Extract the (x, y) coordinate from the center of the cell holding the provided text.  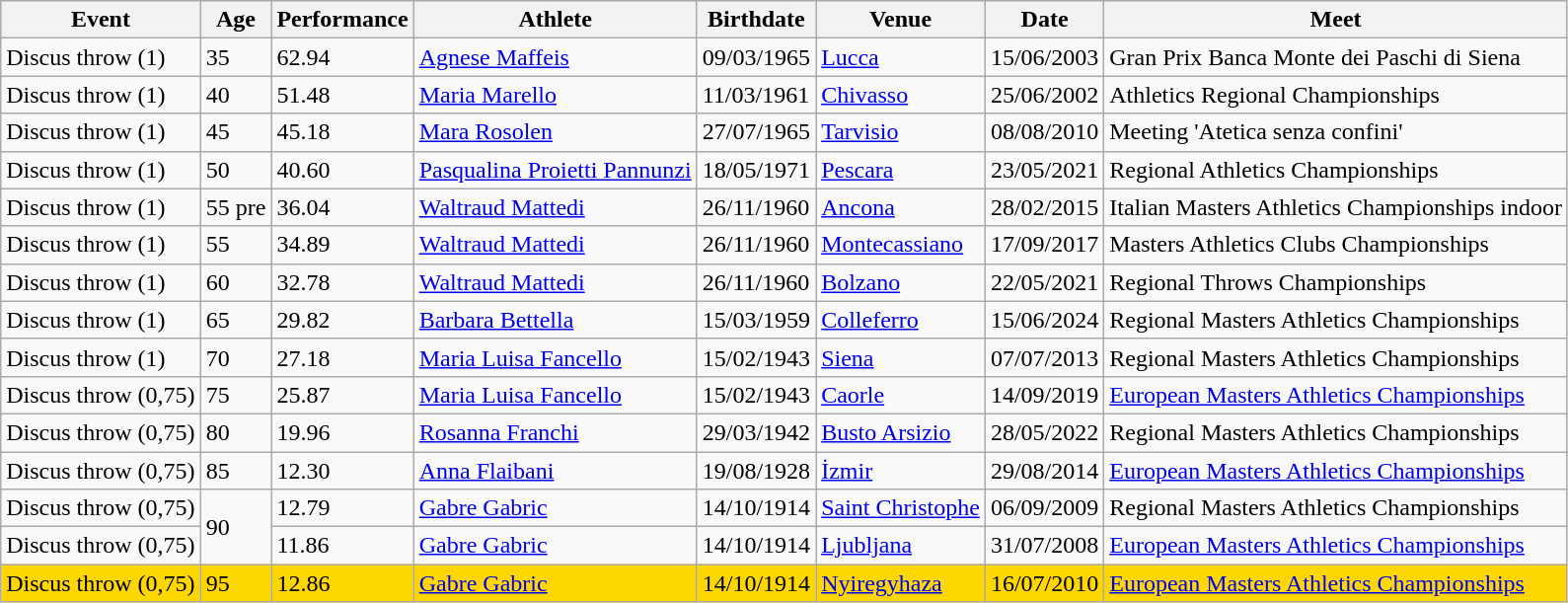
65 (236, 320)
29/03/1942 (756, 432)
18/05/1971 (756, 170)
11/03/1961 (756, 95)
Meet (1336, 20)
Lucca (901, 57)
Chivasso (901, 95)
55 (236, 245)
07/07/2013 (1044, 357)
75 (236, 395)
14/09/2019 (1044, 395)
Italian Masters Athletics Championships indoor (1336, 207)
Montecassiano (901, 245)
22/05/2021 (1044, 282)
35 (236, 57)
Caorle (901, 395)
34.89 (342, 245)
Saint Christophe (901, 508)
Meeting 'Atetica senza confini' (1336, 132)
62.94 (342, 57)
19/08/1928 (756, 471)
Gran Prix Banca Monte dei Paschi di Siena (1336, 57)
Anna Flaibani (555, 471)
Tarvisio (901, 132)
28/02/2015 (1044, 207)
29.82 (342, 320)
90 (236, 527)
Athlete (555, 20)
Masters Athletics Clubs Championships (1336, 245)
95 (236, 583)
16/07/2010 (1044, 583)
27.18 (342, 357)
09/03/1965 (756, 57)
55 pre (236, 207)
Rosanna Franchi (555, 432)
Agnese Maffeis (555, 57)
45.18 (342, 132)
29/08/2014 (1044, 471)
Age (236, 20)
Bolzano (901, 282)
12.86 (342, 583)
Regional Athletics Championships (1336, 170)
17/09/2017 (1044, 245)
12.30 (342, 471)
Mara Rosolen (555, 132)
25.87 (342, 395)
51.48 (342, 95)
40.60 (342, 170)
Nyiregyhaza (901, 583)
19.96 (342, 432)
Performance (342, 20)
Maria Marello (555, 95)
Barbara Bettella (555, 320)
85 (236, 471)
28/05/2022 (1044, 432)
Ljubljana (901, 546)
15/06/2024 (1044, 320)
45 (236, 132)
12.79 (342, 508)
Venue (901, 20)
Athletics Regional Championships (1336, 95)
Birthdate (756, 20)
Pasqualina Proietti Pannunzi (555, 170)
40 (236, 95)
Busto Arsizio (901, 432)
Siena (901, 357)
36.04 (342, 207)
27/07/1965 (756, 132)
08/08/2010 (1044, 132)
Date (1044, 20)
06/09/2009 (1044, 508)
İzmir (901, 471)
50 (236, 170)
80 (236, 432)
23/05/2021 (1044, 170)
Pescara (901, 170)
Ancona (901, 207)
60 (236, 282)
31/07/2008 (1044, 546)
25/06/2002 (1044, 95)
11.86 (342, 546)
Regional Throws Championships (1336, 282)
15/06/2003 (1044, 57)
70 (236, 357)
Event (101, 20)
Colleferro (901, 320)
15/03/1959 (756, 320)
32.78 (342, 282)
